Extract the (x, y) coordinate from the center of the cell holding the provided text.  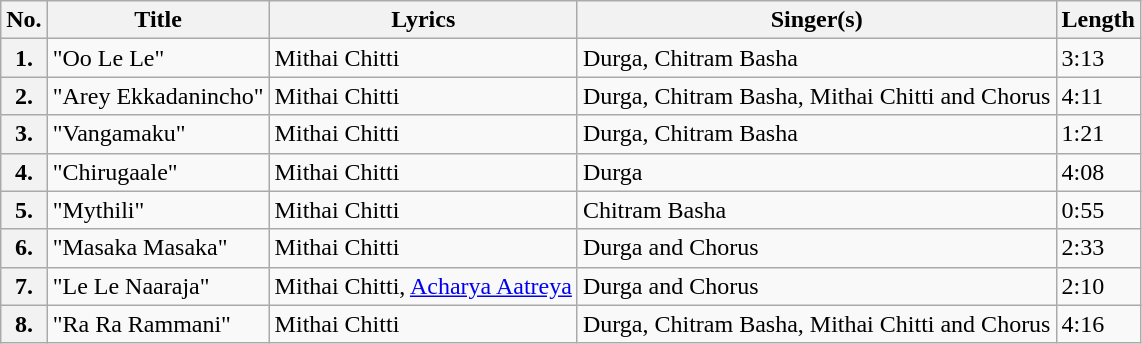
Chitram Basha (816, 210)
1:21 (1098, 134)
4:11 (1098, 96)
6. (24, 248)
Singer(s) (816, 20)
3:13 (1098, 58)
"Arey Ekkadanincho" (158, 96)
Mithai Chitti, Acharya Aatreya (423, 286)
2:33 (1098, 248)
2. (24, 96)
No. (24, 20)
Title (158, 20)
Length (1098, 20)
8. (24, 324)
"Le Le Naaraja" (158, 286)
1. (24, 58)
Lyrics (423, 20)
Durga (816, 172)
"Mythili" (158, 210)
5. (24, 210)
7. (24, 286)
3. (24, 134)
"Masaka Masaka" (158, 248)
2:10 (1098, 286)
"Ra Ra Rammani" (158, 324)
"Chirugaale" (158, 172)
"Oo Le Le" (158, 58)
4:16 (1098, 324)
0:55 (1098, 210)
4:08 (1098, 172)
"Vangamaku" (158, 134)
4. (24, 172)
